Provide the [X, Y] coordinate of the cell's center where the given text is located.  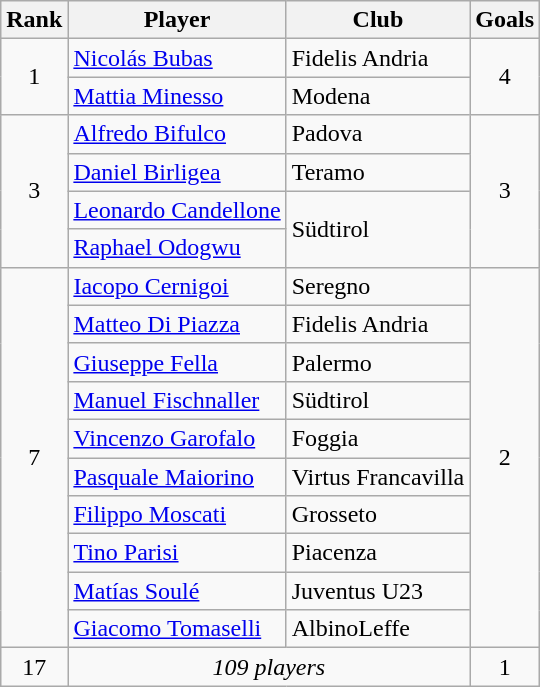
Raphael Odogwu [177, 248]
Piacenza [378, 553]
17 [34, 667]
Padova [378, 134]
Matteo Di Piazza [177, 324]
Mattia Minesso [177, 96]
Virtus Francavilla [378, 477]
Grosseto [378, 515]
4 [505, 77]
Modena [378, 96]
109 players [269, 667]
Goals [505, 20]
Seregno [378, 286]
Manuel Fischnaller [177, 400]
Leonardo Candellone [177, 210]
Filippo Moscati [177, 515]
Giacomo Tomaselli [177, 629]
Rank [34, 20]
Daniel Birligea [177, 172]
Foggia [378, 438]
Pasquale Maiorino [177, 477]
Tino Parisi [177, 553]
Giuseppe Fella [177, 362]
2 [505, 458]
Player [177, 20]
Palermo [378, 362]
Juventus U23 [378, 591]
Club [378, 20]
Matías Soulé [177, 591]
Vincenzo Garofalo [177, 438]
7 [34, 458]
AlbinoLeffe [378, 629]
Iacopo Cernigoi [177, 286]
Teramo [378, 172]
Nicolás Bubas [177, 58]
Alfredo Bifulco [177, 134]
